Detect which cell encompasses the target text, then output its (X, Y) center coordinate. 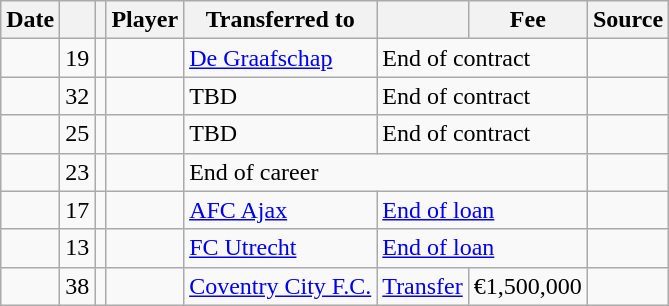
19 (78, 58)
17 (78, 210)
AFC Ajax (280, 210)
Player (145, 20)
32 (78, 96)
38 (78, 286)
25 (78, 134)
Transferred to (280, 20)
23 (78, 172)
Date (30, 20)
13 (78, 248)
€1,500,000 (528, 286)
Transfer (423, 286)
Fee (528, 20)
Source (628, 20)
FC Utrecht (280, 248)
De Graafschap (280, 58)
Coventry City F.C. (280, 286)
End of career (386, 172)
